Pinpoint the cell where the given text exists, returning its (X, Y) midpoint coordinate. 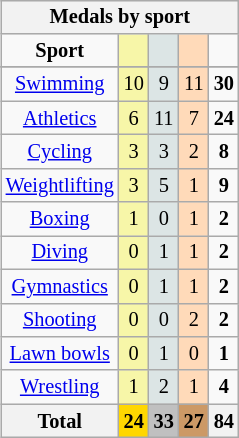
Wrestling (60, 387)
7 (194, 118)
Gymnastics (60, 286)
30 (224, 84)
Sport (60, 51)
4 (224, 387)
27 (194, 421)
Weightlifting (60, 185)
5 (164, 185)
Total (60, 421)
Boxing (60, 219)
33 (164, 421)
Lawn bowls (60, 354)
10 (134, 84)
8 (224, 152)
6 (134, 118)
Swimming (60, 84)
Shooting (60, 320)
84 (224, 421)
Athletics (60, 118)
Cycling (60, 152)
Diving (60, 253)
Medals by sport (120, 17)
